Find where the given text appears and provide that cell's center as [X, Y] coordinate. 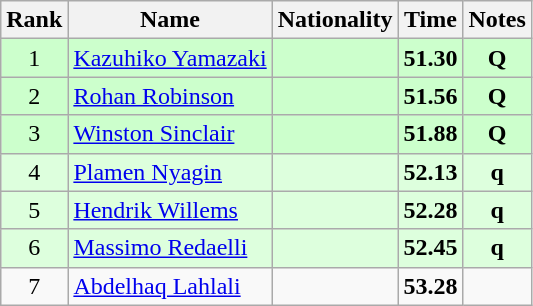
Plamen Nyagin [170, 172]
Notes [497, 20]
51.88 [430, 134]
4 [34, 172]
Time [430, 20]
52.28 [430, 210]
53.28 [430, 286]
2 [34, 96]
52.45 [430, 248]
Hendrik Willems [170, 210]
Abdelhaq Lahlali [170, 286]
6 [34, 248]
51.30 [430, 58]
Nationality [335, 20]
7 [34, 286]
1 [34, 58]
Rohan Robinson [170, 96]
Winston Sinclair [170, 134]
52.13 [430, 172]
Name [170, 20]
51.56 [430, 96]
3 [34, 134]
Massimo Redaelli [170, 248]
Rank [34, 20]
5 [34, 210]
Kazuhiko Yamazaki [170, 58]
